Pinpoint the cell where the given text exists, returning its (x, y) midpoint coordinate. 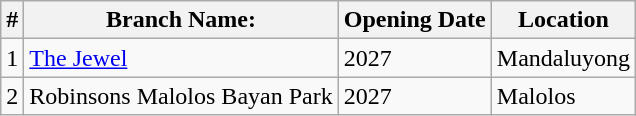
Robinsons Malolos Bayan Park (181, 96)
1 (12, 58)
# (12, 20)
Malolos (563, 96)
Opening Date (414, 20)
Branch Name: (181, 20)
Mandaluyong (563, 58)
The Jewel (181, 58)
Location (563, 20)
2 (12, 96)
